Capture the cell that displays the provided text and extract its [x, y] central coordinate. 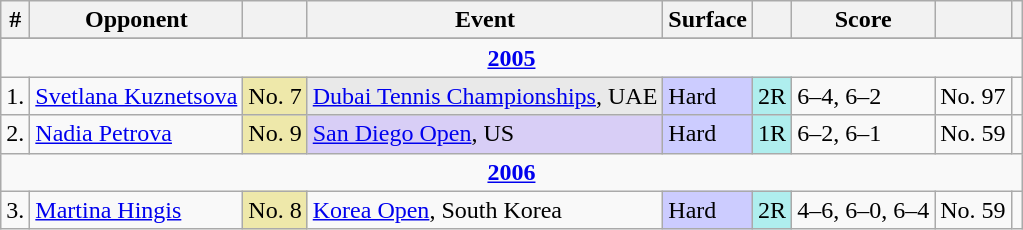
Martina Hingis [136, 210]
Event [485, 20]
No. 9 [275, 134]
6–2, 6–1 [864, 134]
Surface [708, 20]
Opponent [136, 20]
Svetlana Kuznetsova [136, 96]
1R [772, 134]
4–6, 6–0, 6–4 [864, 210]
No. 7 [275, 96]
No. 97 [973, 96]
No. 8 [275, 210]
San Diego Open, US [485, 134]
2005 [512, 58]
2006 [512, 172]
Korea Open, South Korea [485, 210]
3. [16, 210]
2. [16, 134]
6–4, 6–2 [864, 96]
Nadia Petrova [136, 134]
Dubai Tennis Championships, UAE [485, 96]
# [16, 20]
1. [16, 96]
Score [864, 20]
